Return the (X, Y) coordinate for the center point of the cell that contains the specified text.  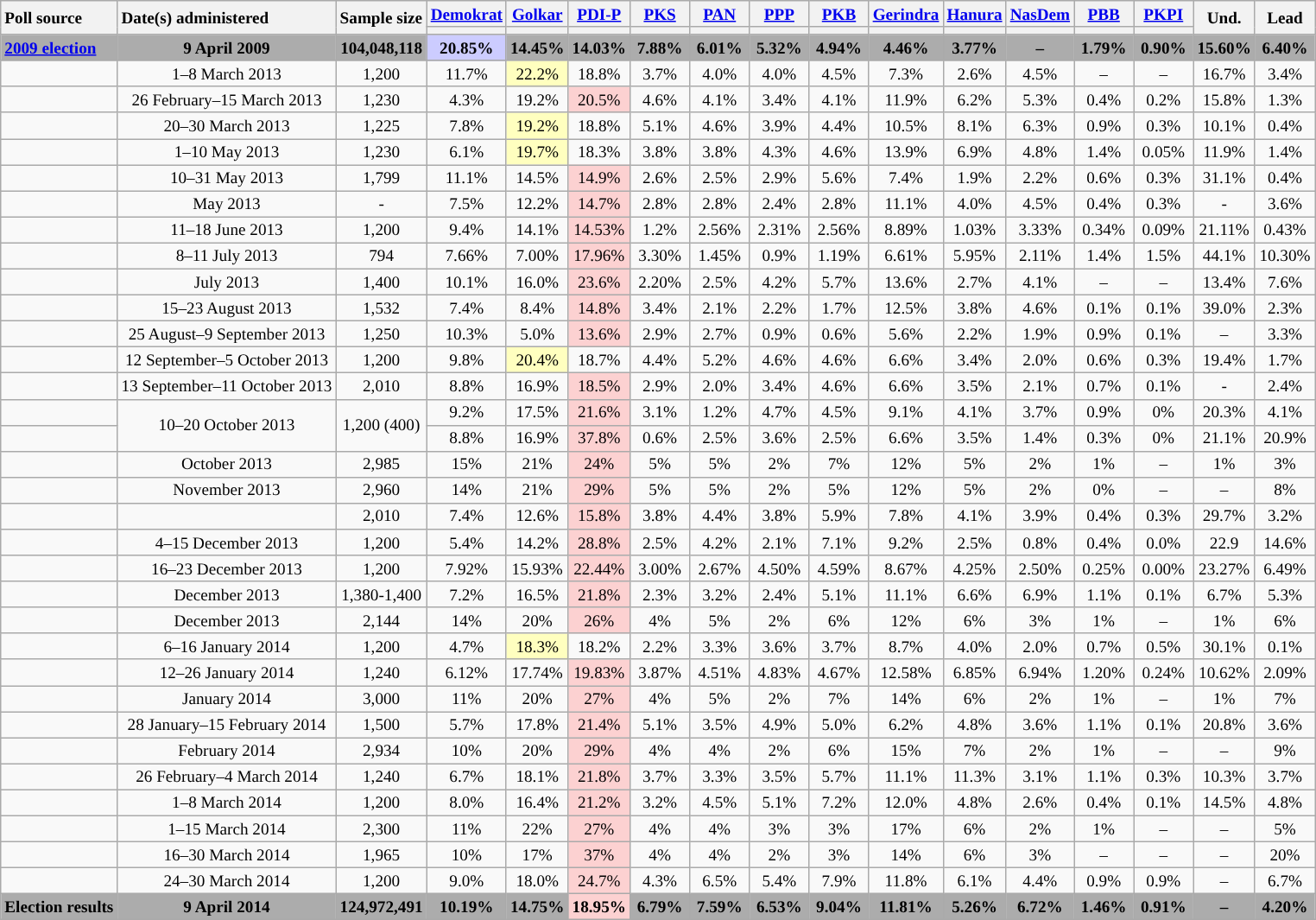
4.20% (1285, 906)
14.6% (1285, 542)
6.12% (466, 672)
22.9 (1224, 542)
22% (537, 828)
6.94% (1040, 672)
39.0% (1224, 308)
16–30 March 2014 (226, 854)
9 April 2014 (226, 906)
4.51% (720, 672)
16–23 December 2013 (226, 568)
Date(s) administered (226, 17)
PKB (839, 14)
20.5% (599, 99)
9.4% (466, 230)
4.46% (906, 48)
Hanura (974, 14)
29.7% (1224, 516)
0.0% (1164, 542)
9.0% (466, 880)
15–23 August 2013 (226, 308)
13.9% (906, 151)
18.2% (599, 646)
10.19% (466, 906)
20.8% (1224, 724)
14.03% (599, 48)
24–30 March 2014 (226, 880)
7.66% (466, 256)
2.67% (720, 568)
8.67% (906, 568)
4.25% (974, 568)
1,799 (382, 178)
8.7% (906, 646)
9% (1285, 751)
28.8% (599, 542)
May 2013 (226, 204)
30.1% (1224, 646)
28 January–15 February 2014 (226, 724)
1,250 (382, 333)
20.3% (1224, 412)
0.2% (1164, 99)
February 2014 (226, 751)
26 February–4 March 2014 (226, 777)
104,048,118 (382, 48)
10.62% (1224, 672)
6.49% (1285, 568)
2.11% (1040, 256)
0.34% (1104, 230)
14.8% (599, 308)
3.00% (660, 568)
4.67% (839, 672)
15.93% (537, 568)
10.5% (906, 125)
6.79% (660, 906)
8.89% (906, 230)
20.85% (466, 48)
21.11% (1224, 230)
37% (599, 854)
0.8% (1040, 542)
12.58% (906, 672)
0.43% (1285, 230)
3.87% (660, 672)
13.4% (1224, 282)
1.20% (1104, 672)
6.3% (1040, 125)
1–8 March 2013 (226, 73)
0.24% (1164, 672)
0.00% (1164, 568)
2,144 (382, 620)
NasDem (1040, 14)
24% (599, 464)
24.7% (599, 880)
14.7% (599, 204)
Sample size (382, 17)
0.5% (1164, 646)
10.30% (1285, 256)
14.9% (599, 178)
20.9% (1285, 438)
2.50% (1040, 568)
3.77% (974, 48)
0.90% (1164, 48)
20–30 March 2013 (226, 125)
16.0% (537, 282)
14.2% (537, 542)
12.5% (906, 308)
5.26% (974, 906)
1,225 (382, 125)
1.46% (1104, 906)
1–15 March 2014 (226, 828)
2.09% (1285, 672)
11.7% (466, 73)
PPP (779, 14)
5.2% (720, 360)
14.75% (537, 906)
PDI-P (599, 14)
1.3% (1285, 99)
0.05% (1164, 151)
1.79% (1104, 48)
22.2% (537, 73)
4.50% (779, 568)
1.03% (974, 230)
21.2% (599, 803)
1,380-1,400 (382, 594)
8.1% (974, 125)
20.4% (537, 360)
2009 election (59, 48)
6.40% (1285, 48)
21.6% (599, 412)
25 August–9 September 2013 (226, 333)
14.1% (537, 230)
1.5% (1164, 256)
Golkar (537, 14)
1,532 (382, 308)
17.5% (537, 412)
18.0% (537, 880)
14.45% (537, 48)
8.0% (466, 803)
8–11 July 2013 (226, 256)
2,985 (382, 464)
9 April 2009 (226, 48)
6.61% (906, 256)
44.1% (1224, 256)
3.33% (1040, 230)
10–31 May 2013 (226, 178)
6.85% (974, 672)
12–26 January 2014 (226, 672)
6.53% (779, 906)
1,500 (382, 724)
January 2014 (226, 698)
7.3% (906, 73)
Election results (59, 906)
4.9% (779, 724)
4–15 December 2013 (226, 542)
31.1% (1224, 178)
37.8% (599, 438)
1.45% (720, 256)
2,300 (382, 828)
Gerindra (906, 14)
Poll source (59, 17)
4.83% (779, 672)
23.27% (1224, 568)
1,200 (400) (382, 425)
12.0% (906, 803)
794 (382, 256)
17.96% (599, 256)
124,972,491 (382, 906)
6.72% (1040, 906)
9.04% (839, 906)
2,934 (382, 751)
11.8% (906, 880)
PKPI (1164, 14)
19.4% (1224, 360)
8.4% (537, 308)
17.8% (537, 724)
7.92% (466, 568)
7.5% (466, 204)
26% (599, 620)
11.81% (906, 906)
18.1% (537, 777)
21.1% (1224, 438)
7.59% (720, 906)
5.95% (974, 256)
3,000 (382, 698)
15.60% (1224, 48)
18.5% (599, 386)
3.30% (660, 256)
9.8% (466, 360)
Demokrat (466, 14)
10–20 October 2013 (226, 425)
7.00% (537, 256)
PAN (720, 14)
19.7% (537, 151)
6.5% (720, 880)
1.19% (839, 256)
5.32% (779, 48)
PBB (1104, 14)
22.44% (599, 568)
Lead (1285, 17)
11–18 June 2013 (226, 230)
14.53% (599, 230)
19.83% (599, 672)
1–8 March 2014 (226, 803)
Und. (1224, 17)
2.31% (779, 230)
16.5% (537, 594)
12.2% (537, 204)
11.3% (974, 777)
12.6% (537, 516)
23.6% (599, 282)
November 2013 (226, 490)
12 September–5 October 2013 (226, 360)
1–10 May 2013 (226, 151)
4.94% (839, 48)
0.25% (1104, 568)
4.59% (839, 568)
9.1% (906, 412)
16.4% (537, 803)
1,400 (382, 282)
0.09% (1164, 230)
1,965 (382, 854)
PKS (660, 14)
7.6% (1285, 282)
26 February–15 March 2013 (226, 99)
5.9% (839, 516)
17.74% (537, 672)
7.9% (839, 880)
6–16 January 2014 (226, 646)
18.95% (599, 906)
21.4% (599, 724)
13 September–11 October 2013 (226, 386)
18.7% (599, 360)
7.1% (839, 542)
0.91% (1164, 906)
October 2013 (226, 464)
2,960 (382, 490)
16.7% (1224, 73)
2.20% (660, 282)
July 2013 (226, 282)
8% (1285, 490)
7.88% (660, 48)
6.01% (720, 48)
